Capture the cell that displays the provided text and extract its [X, Y] central coordinate. 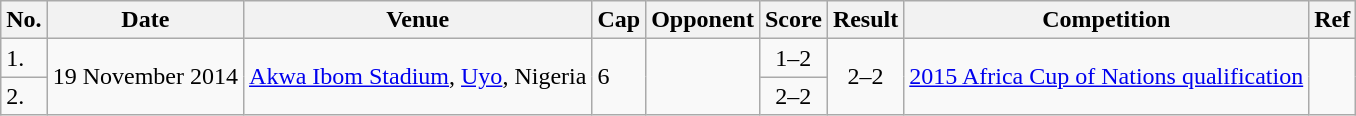
Ref [1332, 20]
Akwa Ibom Stadium, Uyo, Nigeria [418, 77]
Result [865, 20]
Score [793, 20]
Cap [619, 20]
6 [619, 77]
2015 Africa Cup of Nations qualification [1106, 77]
1–2 [793, 58]
2. [24, 96]
No. [24, 20]
Competition [1106, 20]
1. [24, 58]
Date [145, 20]
Opponent [703, 20]
19 November 2014 [145, 77]
Venue [418, 20]
